Extract the (x, y) coordinate from the center of the cell holding the provided text.  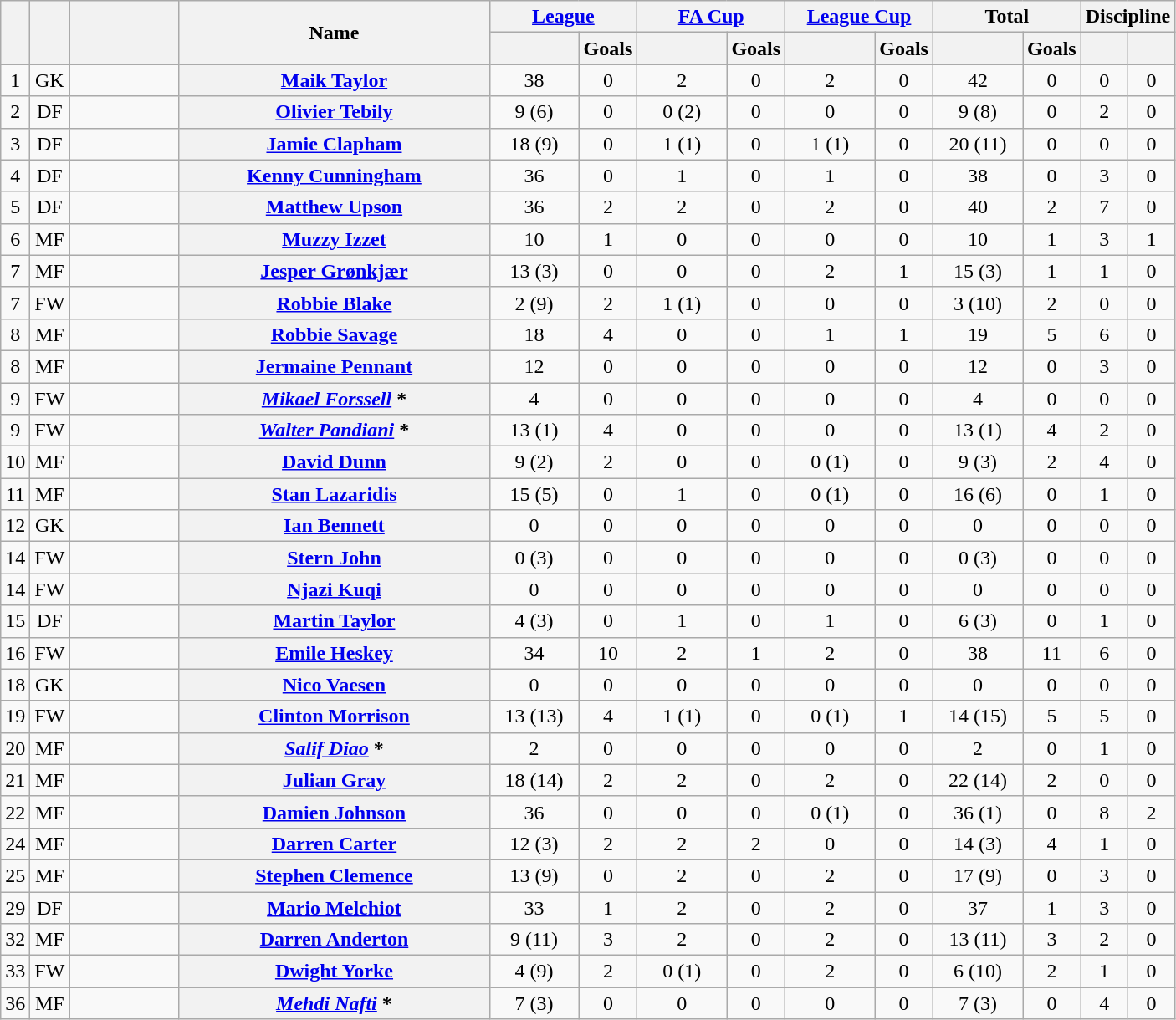
13 (3) (534, 271)
17 (9) (977, 875)
13 (13) (534, 717)
4 (3) (534, 621)
Emile Heskey (335, 653)
Darren Anderton (335, 940)
9 (2) (534, 462)
42 (977, 80)
Salif Diao * (335, 748)
6 (3) (977, 621)
Dwight Yorke (335, 972)
24 (15, 844)
Discipline (1127, 17)
David Dunn (335, 462)
Nico Vaesen (335, 685)
Mario Melchiot (335, 907)
18 (9) (534, 144)
Mikael Forssell * (335, 399)
6 (10) (977, 972)
Robbie Savage (335, 334)
Name (335, 33)
32 (15, 940)
22 (14) (977, 780)
Damien Johnson (335, 812)
Jamie Clapham (335, 144)
9 (3) (977, 462)
12 (3) (534, 844)
Darren Carter (335, 844)
Stan Lazaridis (335, 494)
FA Cup (711, 17)
Julian Gray (335, 780)
40 (977, 207)
Olivier Tebily (335, 112)
15 (15, 621)
16 (15, 653)
Stephen Clemence (335, 875)
Mehdi Nafti * (335, 1003)
29 (15, 907)
Ian Bennett (335, 526)
Kenny Cunningham (335, 176)
0 (2) (683, 112)
25 (15, 875)
13 (11) (977, 940)
Walter Pandiani * (335, 431)
34 (534, 653)
Total (1007, 17)
Jermaine Pennant (335, 366)
Robbie Blake (335, 303)
37 (977, 907)
21 (15, 780)
15 (5) (534, 494)
Jesper Grønkjær (335, 271)
3 (10) (977, 303)
14 (3) (977, 844)
16 (6) (977, 494)
Njazi Kuqi (335, 589)
20 (11) (977, 144)
14 (15) (977, 717)
36 (1) (977, 812)
4 (9) (534, 972)
13 (9) (534, 875)
Stern John (335, 558)
Matthew Upson (335, 207)
League (564, 17)
9 (8) (977, 112)
2 (9) (534, 303)
22 (15, 812)
20 (15, 748)
Martin Taylor (335, 621)
Maik Taylor (335, 80)
Clinton Morrison (335, 717)
9 (11) (534, 940)
Muzzy Izzet (335, 239)
League Cup (860, 17)
15 (3) (977, 271)
9 (6) (534, 112)
18 (14) (534, 780)
